Locate the cell with the specified text and output its [x, y] center coordinate. 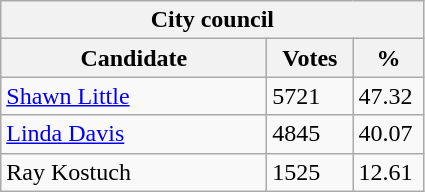
Shawn Little [134, 96]
Candidate [134, 58]
5721 [310, 96]
47.32 [388, 96]
City council [212, 20]
Ray Kostuch [134, 172]
4845 [310, 134]
12.61 [388, 172]
Votes [310, 58]
40.07 [388, 134]
Linda Davis [134, 134]
1525 [310, 172]
% [388, 58]
